Determine the (X, Y) coordinate at the center of the cell enclosing the given text.  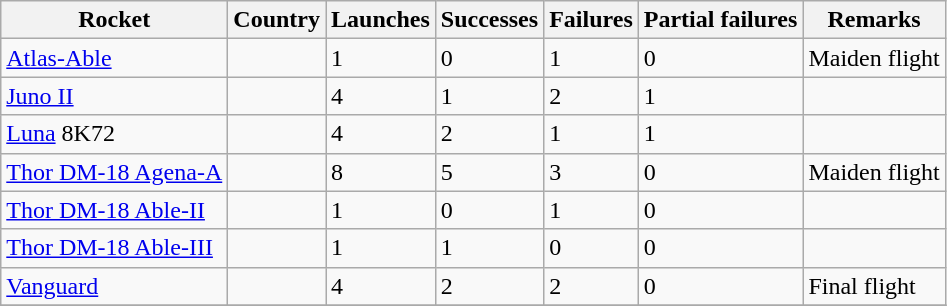
Launches (381, 20)
Thor DM-18 Agena-A (114, 172)
Vanguard (114, 286)
Final flight (874, 286)
5 (489, 172)
Remarks (874, 20)
Thor DM-18 Able-III (114, 248)
Juno II (114, 96)
Failures (592, 20)
Country (277, 20)
Rocket (114, 20)
Thor DM-18 Able-II (114, 210)
Luna 8K72 (114, 134)
8 (381, 172)
3 (592, 172)
Successes (489, 20)
Atlas-Able (114, 58)
Partial failures (720, 20)
